Detect which cell encompasses the target text, then output its (x, y) center coordinate. 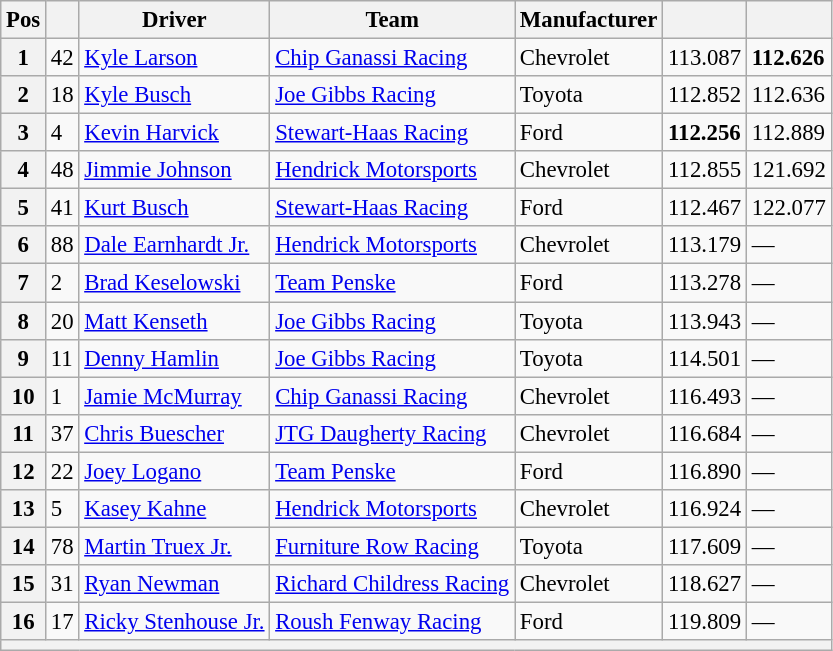
116.890 (705, 471)
Pos (24, 20)
88 (62, 245)
113.943 (705, 321)
Richard Childress Racing (392, 584)
Martin Truex Jr. (174, 546)
18 (62, 95)
10 (24, 396)
JTG Daugherty Racing (392, 433)
8 (24, 321)
112.256 (705, 133)
14 (24, 546)
Kasey Kahne (174, 509)
13 (24, 509)
9 (24, 358)
112.636 (788, 95)
Manufacturer (589, 20)
118.627 (705, 584)
119.809 (705, 621)
116.924 (705, 509)
42 (62, 58)
117.609 (705, 546)
48 (62, 170)
15 (24, 584)
Joey Logano (174, 471)
Dale Earnhardt Jr. (174, 245)
112.626 (788, 58)
Kevin Harvick (174, 133)
116.684 (705, 433)
Chris Buescher (174, 433)
112.467 (705, 208)
Jamie McMurray (174, 396)
Roush Fenway Racing (392, 621)
112.889 (788, 133)
78 (62, 546)
114.501 (705, 358)
20 (62, 321)
Kyle Larson (174, 58)
Furniture Row Racing (392, 546)
Team (392, 20)
16 (24, 621)
Denny Hamlin (174, 358)
3 (24, 133)
113.278 (705, 283)
17 (62, 621)
37 (62, 433)
122.077 (788, 208)
41 (62, 208)
Ricky Stenhouse Jr. (174, 621)
Brad Keselowski (174, 283)
Ryan Newman (174, 584)
Matt Kenseth (174, 321)
113.179 (705, 245)
22 (62, 471)
112.852 (705, 95)
Jimmie Johnson (174, 170)
12 (24, 471)
Kyle Busch (174, 95)
121.692 (788, 170)
6 (24, 245)
116.493 (705, 396)
113.087 (705, 58)
Driver (174, 20)
Kurt Busch (174, 208)
112.855 (705, 170)
7 (24, 283)
31 (62, 584)
